Pinpoint the cell where the given text exists, returning its (X, Y) midpoint coordinate. 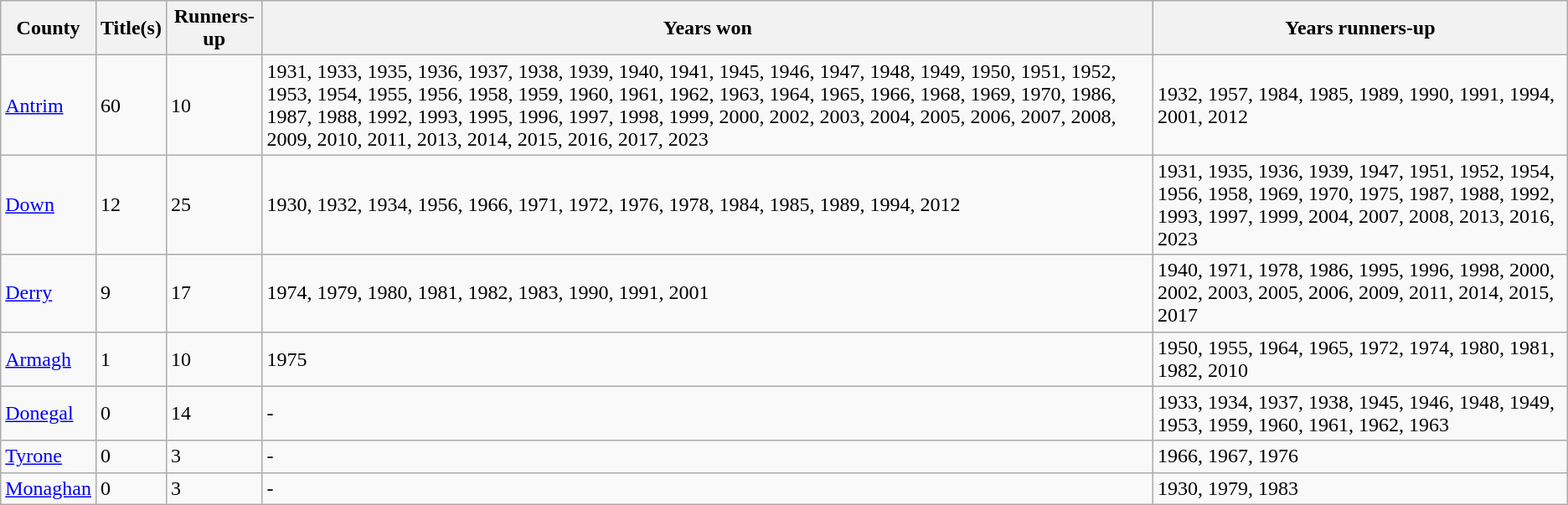
1933, 1934, 1937, 1938, 1945, 1946, 1948, 1949, 1953, 1959, 1960, 1961, 1962, 1963 (1360, 414)
25 (214, 204)
Years runners-up (1360, 28)
1 (131, 358)
9 (131, 293)
Antrim (49, 106)
Derry (49, 293)
Down (49, 204)
Runners-up (214, 28)
1931, 1935, 1936, 1939, 1947, 1951, 1952, 1954, 1956, 1958, 1969, 1970, 1975, 1987, 1988, 1992, 1993, 1997, 1999, 2004, 2007, 2008, 2013, 2016, 2023 (1360, 204)
1940, 1971, 1978, 1986, 1995, 1996, 1998, 2000, 2002, 2003, 2005, 2006, 2009, 2011, 2014, 2015, 2017 (1360, 293)
14 (214, 414)
1950, 1955, 1964, 1965, 1972, 1974, 1980, 1981, 1982, 2010 (1360, 358)
1930, 1932, 1934, 1956, 1966, 1971, 1972, 1976, 1978, 1984, 1985, 1989, 1994, 2012 (708, 204)
Years won (708, 28)
1974, 1979, 1980, 1981, 1982, 1983, 1990, 1991, 2001 (708, 293)
Monaghan (49, 488)
17 (214, 293)
1930, 1979, 1983 (1360, 488)
1966, 1967, 1976 (1360, 456)
Armagh (49, 358)
Tyrone (49, 456)
12 (131, 204)
60 (131, 106)
Donegal (49, 414)
1932, 1957, 1984, 1985, 1989, 1990, 1991, 1994, 2001, 2012 (1360, 106)
County (49, 28)
Title(s) (131, 28)
1975 (708, 358)
